Locate the cell with the specified text and output its (x, y) center coordinate. 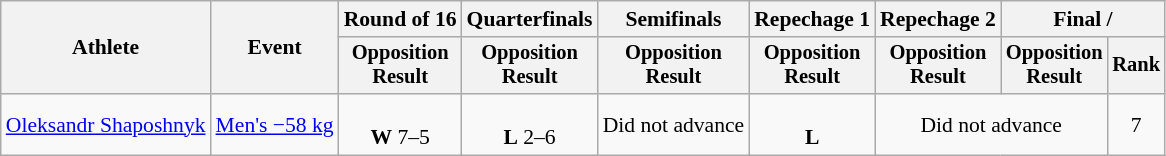
Men's −58 kg (275, 124)
Round of 16 (400, 19)
L 2–6 (530, 124)
Repechage 2 (938, 19)
Rank (1136, 66)
Semifinals (674, 19)
Final / (1083, 19)
Quarterfinals (530, 19)
Oleksandr Shaposhnyk (106, 124)
Athlete (106, 48)
7 (1136, 124)
W 7–5 (400, 124)
Event (275, 48)
L (812, 124)
Repechage 1 (812, 19)
